Provide the [X, Y] coordinate of the cell's center where the given text is located.  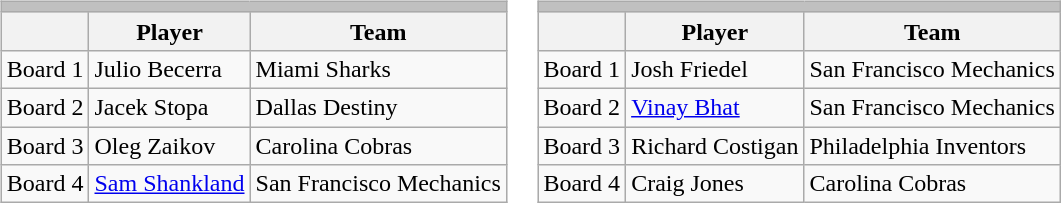
Julio Becerra [170, 69]
Jacek Stopa [170, 107]
Sam Shankland [170, 184]
Philadelphia Inventors [932, 145]
Josh Friedel [715, 69]
Oleg Zaikov [170, 145]
Vinay Bhat [715, 107]
Miami Sharks [378, 69]
Dallas Destiny [378, 107]
Craig Jones [715, 184]
Richard Costigan [715, 145]
